Detect which cell encompasses the target text, then output its (x, y) center coordinate. 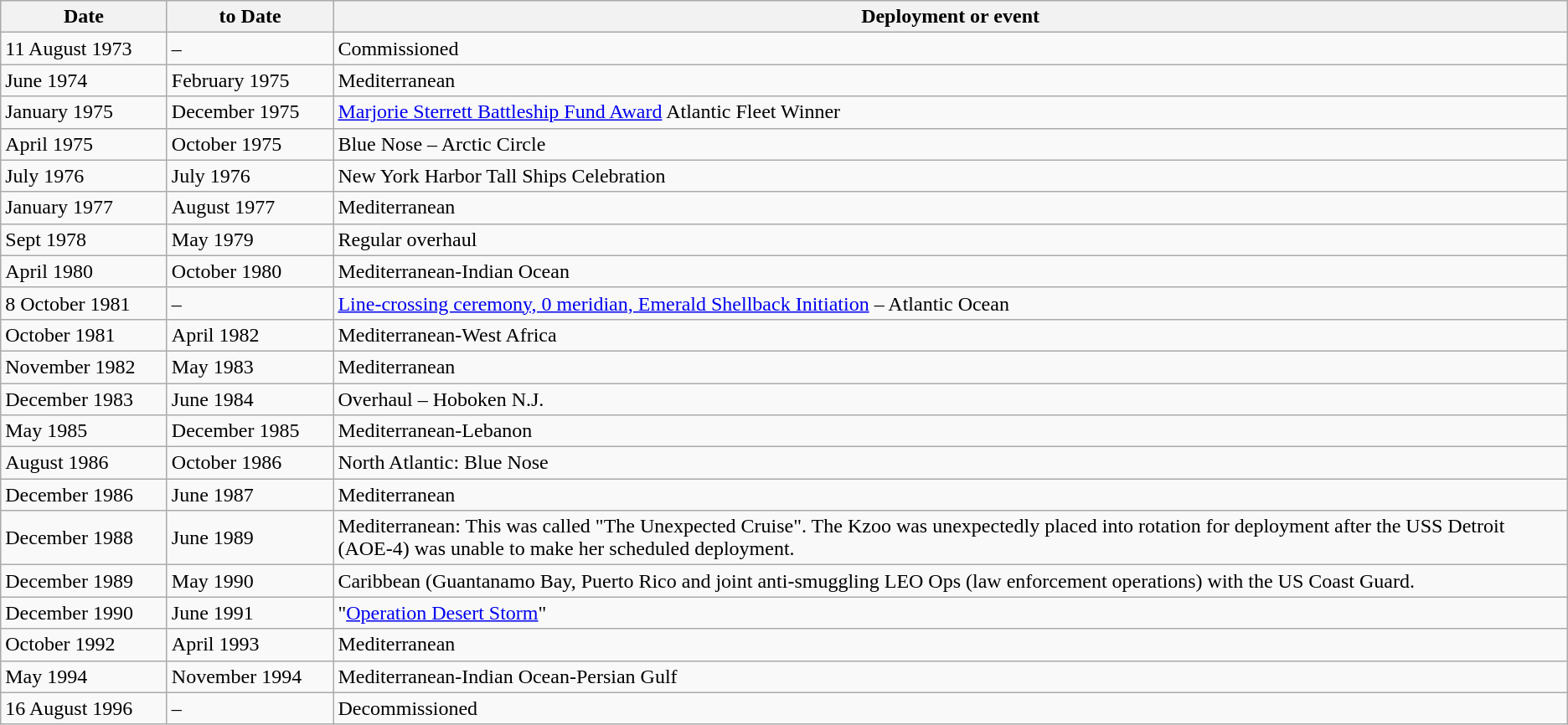
Marjorie Sterrett Battleship Fund Award Atlantic Fleet Winner (950, 112)
11 August 1973 (84, 49)
June 1987 (250, 495)
December 1986 (84, 495)
December 1983 (84, 399)
Blue Nose – Arctic Circle (950, 144)
May 1990 (250, 581)
Mediterranean-West Africa (950, 335)
Commissioned (950, 49)
August 1977 (250, 208)
Deployment or event (950, 17)
Regular overhaul (950, 239)
North Atlantic: Blue Nose (950, 463)
Mediterranean-Indian Ocean-Persian Gulf (950, 676)
June 1974 (84, 80)
June 1984 (250, 399)
August 1986 (84, 463)
April 1993 (250, 645)
December 1985 (250, 431)
January 1975 (84, 112)
June 1991 (250, 613)
February 1975 (250, 80)
New York Harbor Tall Ships Celebration (950, 176)
Date (84, 17)
Mediterranean-Lebanon (950, 431)
Caribbean (Guantanamo Bay, Puerto Rico and joint anti-smuggling LEO Ops (law enforcement operations) with the US Coast Guard. (950, 581)
October 1980 (250, 271)
Mediterranean-Indian Ocean (950, 271)
May 1983 (250, 367)
Line-crossing ceremony, 0 meridian, Emerald Shellback Initiation – Atlantic Ocean (950, 303)
April 1980 (84, 271)
"Operation Desert Storm" (950, 613)
October 1975 (250, 144)
Decommissioned (950, 708)
December 1989 (84, 581)
November 1994 (250, 676)
October 1981 (84, 335)
8 October 1981 (84, 303)
April 1982 (250, 335)
16 August 1996 (84, 708)
May 1994 (84, 676)
November 1982 (84, 367)
Overhaul – Hoboken N.J. (950, 399)
October 1986 (250, 463)
May 1979 (250, 239)
October 1992 (84, 645)
to Date (250, 17)
December 1988 (84, 537)
May 1985 (84, 431)
June 1989 (250, 537)
Sept 1978 (84, 239)
January 1977 (84, 208)
December 1975 (250, 112)
December 1990 (84, 613)
April 1975 (84, 144)
